Search for the cell housing the specified text and yield its (x, y) center coordinate. 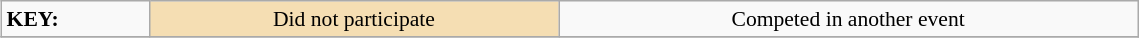
KEY: (76, 19)
Did not participate (354, 19)
Competed in another event (848, 19)
